Capture the cell that displays the provided text and extract its (X, Y) central coordinate. 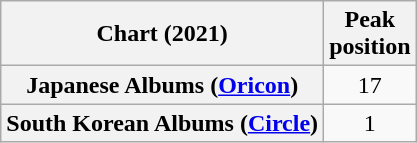
1 (370, 123)
South Korean Albums (Circle) (162, 123)
Chart (2021) (162, 34)
Peakposition (370, 34)
17 (370, 85)
Japanese Albums (Oricon) (162, 85)
